Capture the cell that displays the provided text and extract its [x, y] central coordinate. 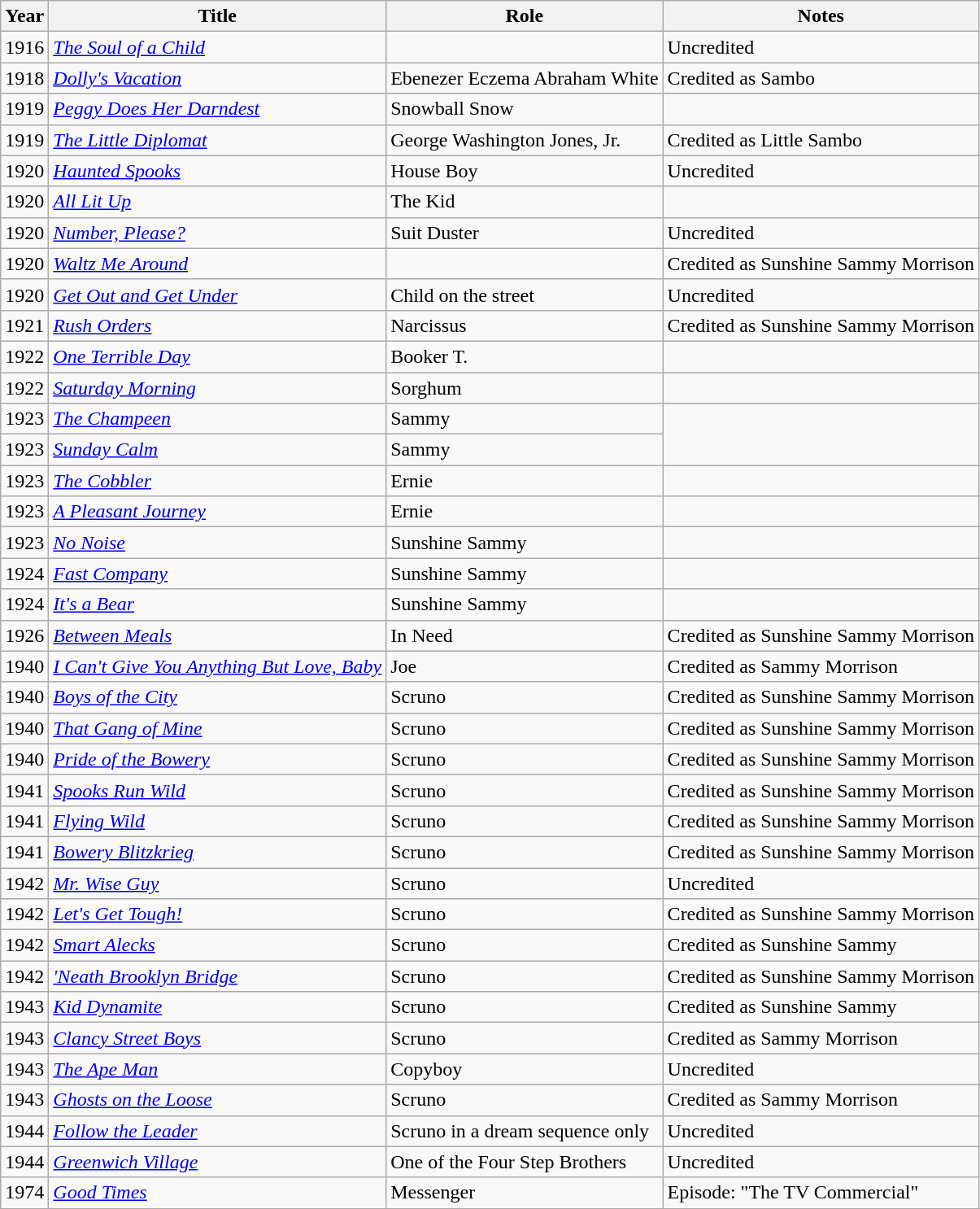
Messenger [525, 1193]
Clancy Street Boys [218, 1038]
Follow the Leader [218, 1131]
All Lit Up [218, 202]
Good Times [218, 1193]
Fast Company [218, 574]
Joe [525, 666]
Child on the street [525, 295]
Credited as Little Sambo [821, 140]
1916 [24, 47]
Credited as Sambo [821, 78]
Snowball Snow [525, 109]
Narcissus [525, 325]
Ghosts on the Loose [218, 1100]
The Soul of a Child [218, 47]
Get Out and Get Under [218, 295]
1918 [24, 78]
1926 [24, 635]
The Kid [525, 202]
A Pleasant Journey [218, 512]
Title [218, 16]
Pride of the Bowery [218, 759]
Boys of the City [218, 697]
House Boy [525, 171]
Sorghum [525, 388]
Kid Dynamite [218, 1007]
Spooks Run Wild [218, 790]
Suit Duster [525, 233]
One of the Four Step Brothers [525, 1162]
Rush Orders [218, 325]
Dolly's Vacation [218, 78]
In Need [525, 635]
'Neath Brooklyn Bridge [218, 976]
The Little Diplomat [218, 140]
Mr. Wise Guy [218, 883]
George Washington Jones, Jr. [525, 140]
One Terrible Day [218, 356]
No Noise [218, 543]
That Gang of Mine [218, 728]
Bowery Blitzkrieg [218, 852]
Greenwich Village [218, 1162]
Sunday Calm [218, 450]
Role [525, 16]
Waltz Me Around [218, 264]
Ebenezer Eczema Abraham White [525, 78]
Number, Please? [218, 233]
Flying Wild [218, 821]
Year [24, 16]
1921 [24, 325]
Saturday Morning [218, 388]
Smart Alecks [218, 945]
Notes [821, 16]
The Cobbler [218, 481]
Copyboy [525, 1069]
It's a Bear [218, 604]
The Ape Man [218, 1069]
Let's Get Tough! [218, 914]
I Can't Give You Anything But Love, Baby [218, 666]
Scruno in a dream sequence only [525, 1131]
Between Meals [218, 635]
1974 [24, 1193]
Episode: "The TV Commercial" [821, 1193]
The Champeen [218, 419]
Peggy Does Her Darndest [218, 109]
Haunted Spooks [218, 171]
Booker T. [525, 356]
